Determine the [x, y] coordinate at the center of the cell enclosing the given text.  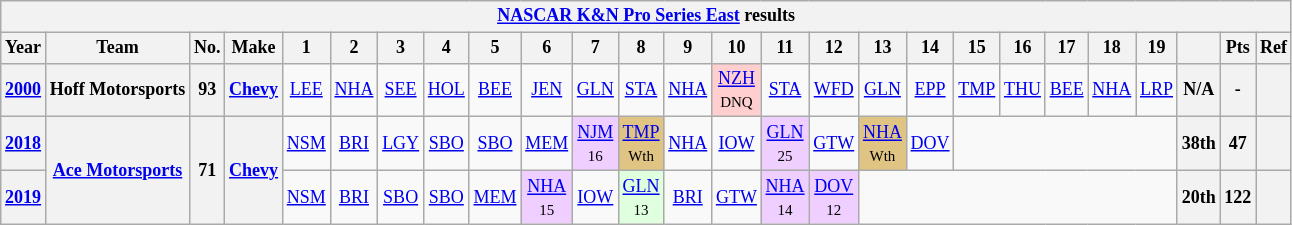
8 [641, 48]
TMPWth [641, 144]
JEN [547, 90]
DOV12 [834, 197]
9 [688, 48]
LRP [1157, 90]
17 [1066, 48]
Ace Motorsports [117, 170]
Make [254, 48]
3 [401, 48]
GLN13 [641, 197]
NHA15 [547, 197]
WFD [834, 90]
47 [1238, 144]
5 [495, 48]
DOV [930, 144]
18 [1112, 48]
No. [208, 48]
122 [1238, 197]
16 [1023, 48]
GLN25 [785, 144]
4 [446, 48]
TMP [977, 90]
38th [1198, 144]
6 [547, 48]
2 [354, 48]
1 [306, 48]
LGY [401, 144]
13 [883, 48]
Hoff Motorsports [117, 90]
SEE [401, 90]
15 [977, 48]
THU [1023, 90]
10 [737, 48]
NHAWth [883, 144]
Team [117, 48]
19 [1157, 48]
NASCAR K&N Pro Series East results [646, 16]
2019 [24, 197]
71 [208, 170]
NJM16 [596, 144]
12 [834, 48]
N/A [1198, 90]
LEE [306, 90]
NZHDNQ [737, 90]
20th [1198, 197]
- [1238, 90]
93 [208, 90]
2018 [24, 144]
EPP [930, 90]
11 [785, 48]
14 [930, 48]
NHA14 [785, 197]
Year [24, 48]
2000 [24, 90]
HOL [446, 90]
7 [596, 48]
Ref [1274, 48]
Pts [1238, 48]
